From the cell containing the given text, extract its center point as (X, Y) coordinate. 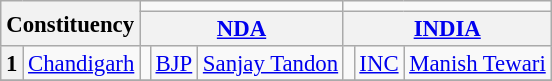
Sanjay Tandon (271, 64)
INC (379, 64)
Constituency (70, 24)
NDA (242, 30)
1 (12, 64)
BJP (174, 64)
INDIA (447, 30)
Chandigarh (82, 64)
Manish Tewari (478, 64)
